From the cell containing the given text, extract its center point as (x, y) coordinate. 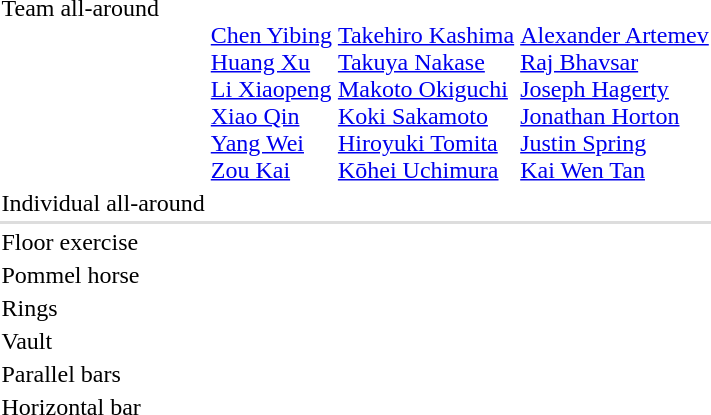
Rings (103, 308)
Parallel bars (103, 374)
Vault (103, 341)
Individual all-around (103, 203)
Floor exercise (103, 242)
Pommel horse (103, 275)
